Output the (x, y) coordinate of the center of the cell containing the given text.  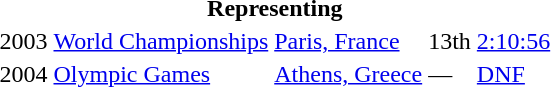
Paris, France (348, 41)
2:10:56 (513, 41)
World Championships (161, 41)
13th (450, 41)
